Identify which cell holds the provided text, then report its (X, Y) central coordinate. 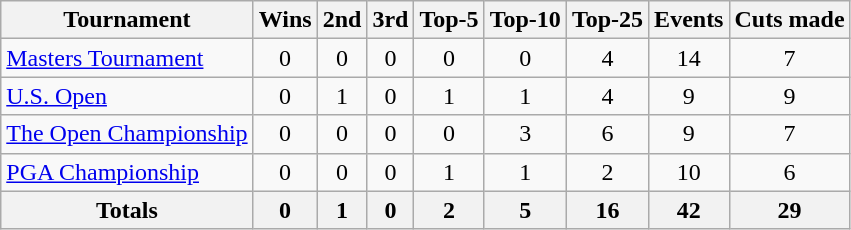
U.S. Open (127, 96)
Tournament (127, 20)
Top-5 (449, 20)
3rd (390, 20)
42 (689, 210)
Wins (285, 20)
Events (689, 20)
PGA Championship (127, 172)
29 (790, 210)
Masters Tournament (127, 58)
14 (689, 58)
2nd (342, 20)
Cuts made (790, 20)
Top-25 (607, 20)
3 (525, 134)
Totals (127, 210)
10 (689, 172)
16 (607, 210)
Top-10 (525, 20)
5 (525, 210)
The Open Championship (127, 134)
